Capture the cell that displays the provided text and extract its (x, y) central coordinate. 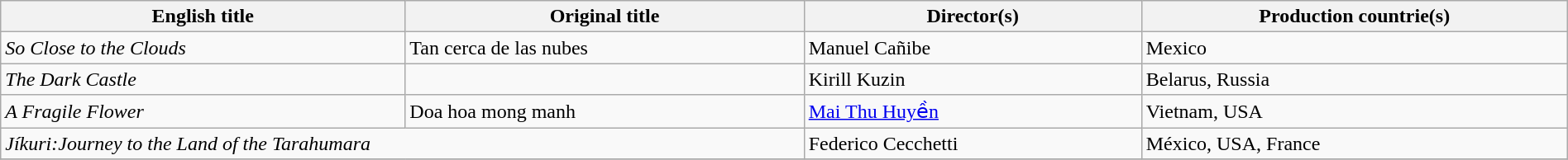
Kirill Kuzin (973, 79)
Doa hoa mong manh (605, 111)
Mexico (1355, 48)
English title (203, 16)
The Dark Castle (203, 79)
Mai Thu Huyền (973, 111)
Belarus, Russia (1355, 79)
A Fragile Flower (203, 111)
Original title (605, 16)
Jíkuri:Journey to the Land of the Tarahumara (402, 143)
So Close to the Clouds (203, 48)
Production countrie(s) (1355, 16)
Federico Cecchetti (973, 143)
Director(s) (973, 16)
Tan cerca de las nubes (605, 48)
Manuel Cañibe (973, 48)
Vietnam, USA (1355, 111)
México, USA, France (1355, 143)
